From the cell containing the given text, extract its center point as [X, Y] coordinate. 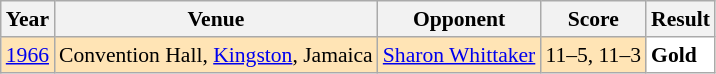
Result [680, 19]
Score [593, 19]
Venue [216, 19]
Opponent [460, 19]
1966 [28, 55]
Sharon Whittaker [460, 55]
Convention Hall, Kingston, Jamaica [216, 55]
Gold [680, 55]
11–5, 11–3 [593, 55]
Year [28, 19]
